Identify which cell holds the provided text, then report its [x, y] central coordinate. 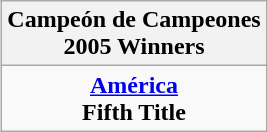
Campeón de Campeones2005 Winners [134, 34]
AméricaFifth Title [134, 98]
